Pinpoint the cell where the given text exists, returning its [X, Y] midpoint coordinate. 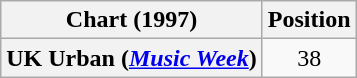
Position [309, 20]
Chart (1997) [132, 20]
38 [309, 58]
UK Urban (Music Week) [132, 58]
